For the text-containing cell, return its midpoint in [X, Y] coordinate format. 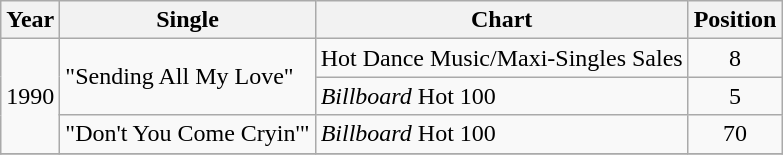
8 [735, 58]
Year [30, 20]
Chart [502, 20]
Hot Dance Music/Maxi-Singles Sales [502, 58]
"Sending All My Love" [188, 77]
70 [735, 134]
"Don't You Come Cryin'" [188, 134]
1990 [30, 96]
Single [188, 20]
5 [735, 96]
Position [735, 20]
